Detect which cell encompasses the target text, then output its [X, Y] center coordinate. 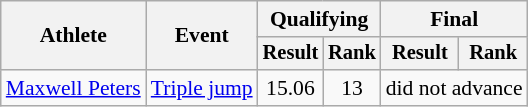
Athlete [74, 36]
Maxwell Peters [74, 88]
Final [454, 19]
Event [202, 36]
13 [352, 88]
Qualifying [320, 19]
15.06 [291, 88]
did not advance [454, 88]
Triple jump [202, 88]
